Provide the [X, Y] coordinate of the cell's center where the given text is located.  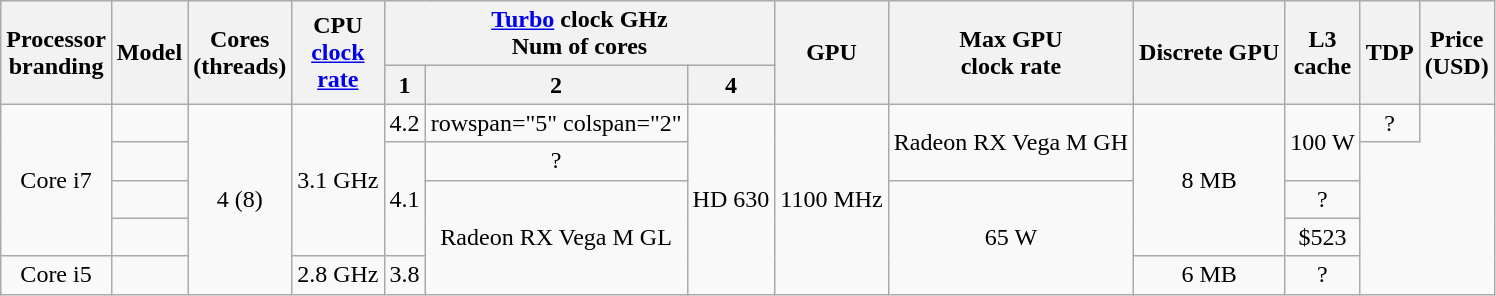
Discrete GPU [1210, 52]
Turbo clock GHzNum of cores [580, 34]
1100 MHz [832, 199]
L3cache [1322, 52]
Core i7 [56, 180]
3.1 GHz [338, 180]
4.2 [404, 123]
8 MB [1210, 180]
GPU [832, 52]
Radeon RX Vega M GH [1010, 142]
2.8 GHz [338, 275]
Price(USD) [1456, 52]
HD 630 [731, 199]
4 [731, 85]
65 W [1010, 237]
CPUclockrate [338, 52]
rowspan="5" colspan="2" [556, 123]
1 [404, 85]
4 (8) [240, 199]
Model [149, 52]
Processorbranding [56, 52]
2 [556, 85]
$523 [1322, 237]
4.1 [404, 199]
TDP [1390, 52]
Radeon RX Vega M GL [556, 237]
Core i5 [56, 275]
100 W [1322, 142]
Max GPUclock rate [1010, 52]
6 MB [1210, 275]
3.8 [404, 275]
Cores(threads) [240, 52]
